From the cell containing the given text, extract its center point as [X, Y] coordinate. 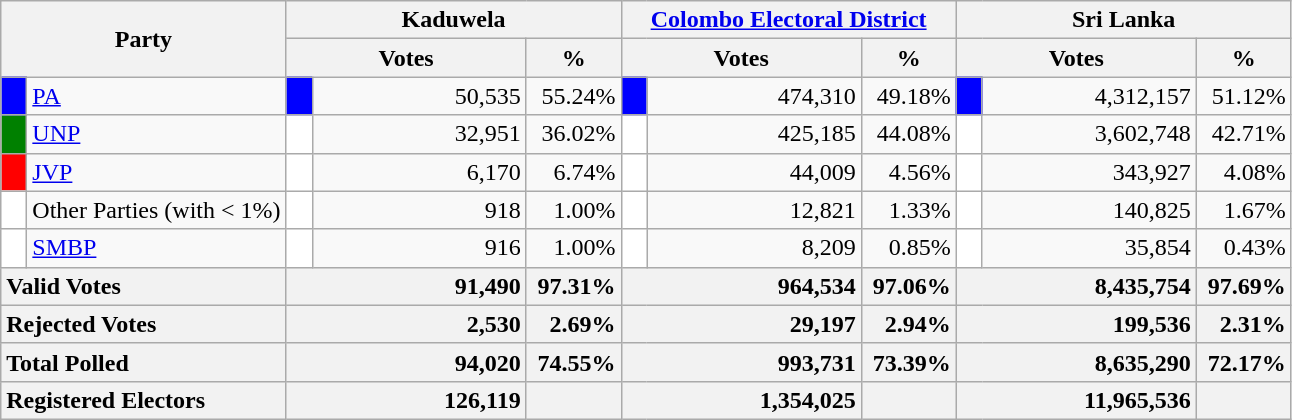
94,020 [406, 362]
8,435,754 [1076, 286]
2.69% [574, 324]
Registered Electors [144, 400]
UNP [156, 134]
425,185 [754, 134]
474,310 [754, 96]
6,170 [419, 172]
8,635,290 [1076, 362]
6.74% [574, 172]
36.02% [574, 134]
Kaduwela [454, 20]
3,602,748 [1089, 134]
12,821 [754, 210]
343,927 [1089, 172]
Rejected Votes [144, 324]
4,312,157 [1089, 96]
2,530 [406, 324]
35,854 [1089, 248]
199,536 [1076, 324]
Total Polled [144, 362]
2.94% [908, 324]
29,197 [741, 324]
44,009 [754, 172]
1,354,025 [741, 400]
11,965,536 [1076, 400]
916 [419, 248]
97.06% [908, 286]
74.55% [574, 362]
4.08% [1244, 172]
Colombo Electoral District [788, 20]
44.08% [908, 134]
1.33% [908, 210]
JVP [156, 172]
73.39% [908, 362]
0.85% [908, 248]
Valid Votes [144, 286]
993,731 [741, 362]
Sri Lanka [1124, 20]
Party [144, 39]
91,490 [406, 286]
42.71% [1244, 134]
4.56% [908, 172]
Other Parties (with < 1%) [156, 210]
2.31% [1244, 324]
0.43% [1244, 248]
PA [156, 96]
51.12% [1244, 96]
55.24% [574, 96]
SMBP [156, 248]
126,119 [406, 400]
49.18% [908, 96]
918 [419, 210]
97.69% [1244, 286]
97.31% [574, 286]
72.17% [1244, 362]
50,535 [419, 96]
1.67% [1244, 210]
140,825 [1089, 210]
32,951 [419, 134]
964,534 [741, 286]
8,209 [754, 248]
